For the text-containing cell, return its midpoint in [X, Y] coordinate format. 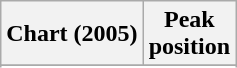
Peakposition [189, 34]
Chart (2005) [72, 34]
